Search for the cell housing the specified text and yield its (x, y) center coordinate. 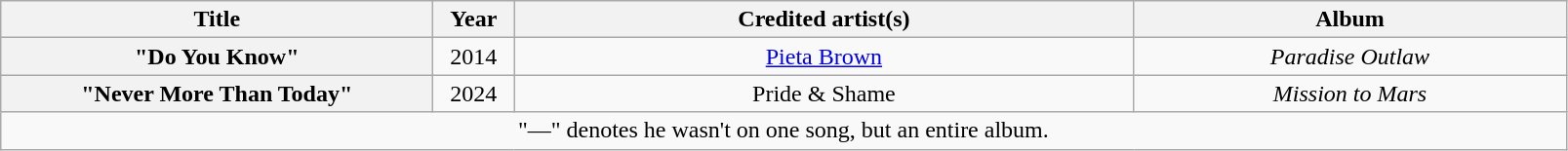
2024 (474, 94)
2014 (474, 57)
Mission to Mars (1350, 94)
"Do You Know" (217, 57)
Credited artist(s) (824, 19)
Title (217, 19)
"Never More Than Today" (217, 94)
Album (1350, 19)
"—" denotes he wasn't on one song, but an entire album. (784, 131)
Paradise Outlaw (1350, 57)
Year (474, 19)
Pride & Shame (824, 94)
Pieta Brown (824, 57)
